Output the (X, Y) coordinate of the center of the cell containing the given text.  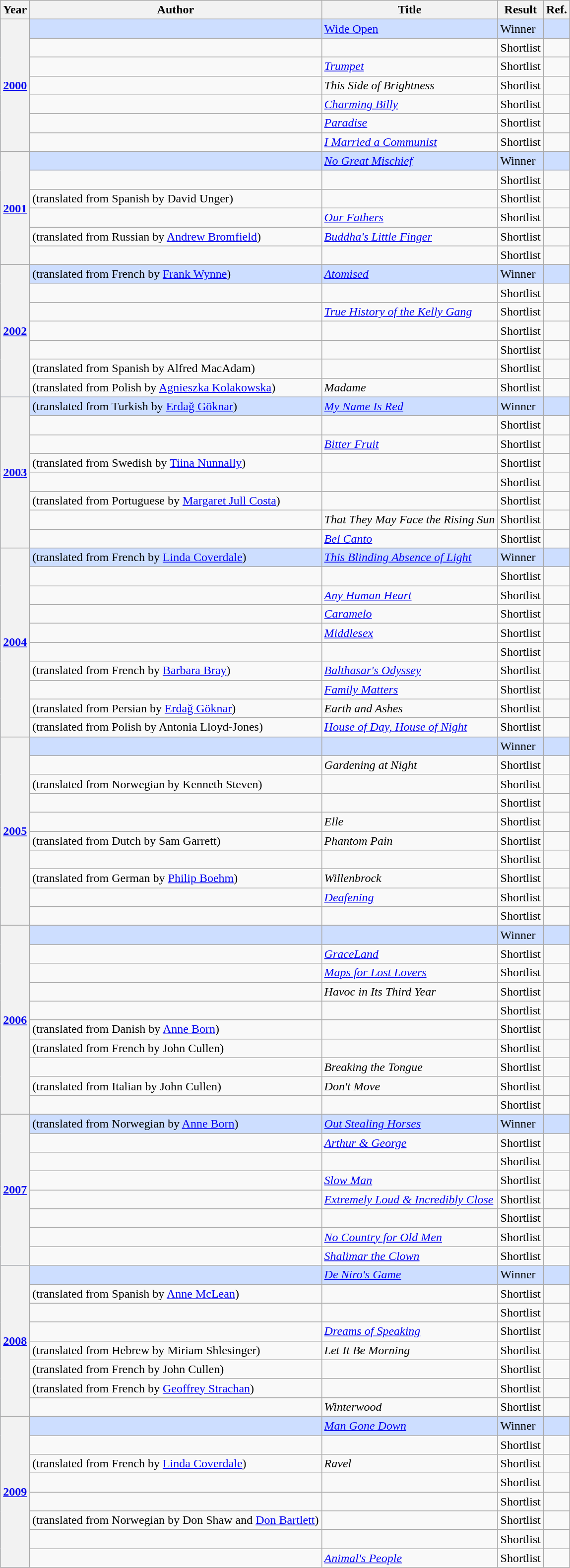
(translated from Persian by Erdağ Göknar) (176, 708)
Trumpet (410, 66)
Slow Man (410, 1181)
My Name Is Red (410, 406)
(translated from Swedish by Tiina Nunnally) (176, 463)
Any Human Heart (410, 595)
2009 (15, 1492)
(translated from French by Frank Wynne) (176, 274)
Author (176, 10)
Caramelo (410, 614)
(translated from Norwegian by Anne Born) (176, 1124)
Wide Open (410, 29)
Willenbrock (410, 878)
That They May Face the Rising Sun (410, 519)
2005 (15, 831)
Out Stealing Horses (410, 1124)
GraceLand (410, 954)
Middlesex (410, 633)
Havoc in Its Third Year (410, 992)
(translated from Hebrew by Miriam Shlesinger) (176, 1350)
(translated from Dutch by Sam Garrett) (176, 841)
(translated from French by Barbara Bray) (176, 671)
2007 (15, 1190)
Arthur & George (410, 1142)
Earth and Ashes (410, 708)
(translated from French by Geoffrey Strachan) (176, 1388)
(translated from Polish by Antonia Lloyd-Jones) (176, 727)
(translated from Italian by John Cullen) (176, 1086)
(translated from Spanish by David Unger) (176, 198)
(translated from Norwegian by Kenneth Steven) (176, 784)
Don't Move (410, 1086)
I Married a Communist (410, 142)
De Niro's Game (410, 1275)
This Side of Brightness (410, 85)
2004 (15, 643)
2008 (15, 1341)
(translated from Turkish by Erdağ Göknar) (176, 406)
True History of the Kelly Gang (410, 312)
Charming Billy (410, 104)
No Country for Old Men (410, 1237)
Madame (410, 387)
Winterwood (410, 1407)
(translated from Spanish by Alfred MacAdam) (176, 369)
(translated from Russian by Andrew Bromfield) (176, 237)
Ref. (557, 10)
Deafening (410, 897)
(translated from Norwegian by Don Shaw and Don Bartlett) (176, 1520)
Dreams of Speaking (410, 1331)
Our Fathers (410, 217)
No Great Mischief (410, 161)
Balthasar's Odyssey (410, 671)
(translated from Danish by Anne Born) (176, 1029)
Family Matters (410, 690)
Ravel (410, 1464)
(translated from Polish by Agnieszka Kolakowska) (176, 387)
Buddha's Little Finger (410, 237)
Phantom Pain (410, 841)
2000 (15, 85)
House of Day, House of Night (410, 727)
Maps for Lost Lovers (410, 973)
Paradise (410, 123)
Extremely Loud & Incredibly Close (410, 1199)
Result (520, 10)
2001 (15, 208)
(translated from Portuguese by Margaret Jull Costa) (176, 501)
(translated from Spanish by Anne McLean) (176, 1294)
Year (15, 10)
Breaking the Tongue (410, 1067)
Let It Be Morning (410, 1350)
Bel Canto (410, 538)
This Blinding Absence of Light (410, 558)
Shalimar the Clown (410, 1256)
Title (410, 10)
Man Gone Down (410, 1426)
Atomised (410, 274)
Animal's People (410, 1558)
2002 (15, 331)
Gardening at Night (410, 765)
2003 (15, 472)
Bitter Fruit (410, 444)
(translated from German by Philip Boehm) (176, 878)
2006 (15, 1020)
Elle (410, 821)
